Search for the cell housing the specified text and yield its [x, y] center coordinate. 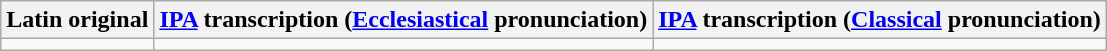
Latin original [78, 20]
IPA transcription (Classical pronunciation) [880, 20]
IPA transcription (Ecclesiastical pronunciation) [404, 20]
